Extract the [X, Y] coordinate from the center of the cell holding the provided text.  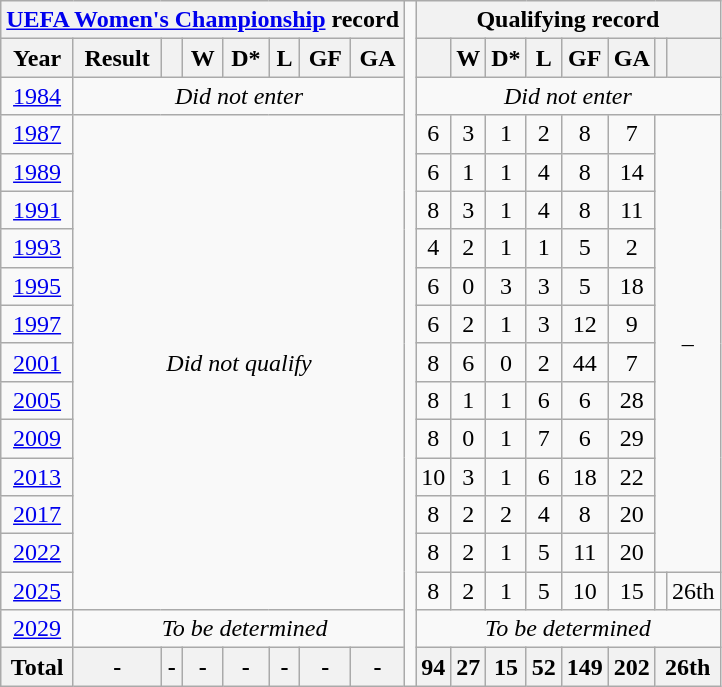
1991 [38, 210]
UEFA Women's Championship record [203, 20]
Qualifying record [568, 20]
2025 [38, 591]
Year [38, 58]
9 [632, 324]
2009 [38, 438]
94 [434, 667]
2005 [38, 400]
29 [632, 438]
2013 [38, 477]
1989 [38, 172]
2001 [38, 362]
27 [468, 667]
28 [632, 400]
Total [38, 667]
1995 [38, 286]
Result [116, 58]
52 [544, 667]
1997 [38, 324]
1993 [38, 248]
– [688, 344]
1984 [38, 96]
149 [584, 667]
14 [632, 172]
12 [584, 324]
Did not qualify [238, 362]
1987 [38, 134]
2017 [38, 515]
2029 [38, 629]
22 [632, 477]
44 [584, 362]
2022 [38, 553]
202 [632, 667]
